Locate the cell with the specified text and output its (X, Y) center coordinate. 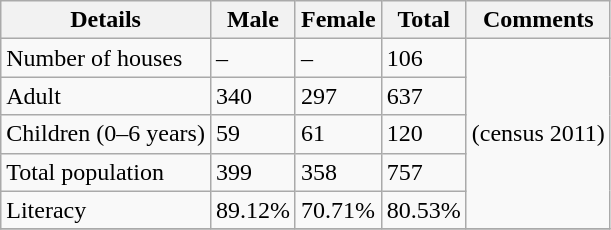
70.71% (338, 210)
Comments (538, 20)
120 (424, 134)
Details (106, 20)
106 (424, 58)
80.53% (424, 210)
(census 2011) (538, 134)
358 (338, 172)
Male (252, 20)
Number of houses (106, 58)
59 (252, 134)
Total population (106, 172)
757 (424, 172)
89.12% (252, 210)
399 (252, 172)
Total (424, 20)
61 (338, 134)
297 (338, 96)
Children (0–6 years) (106, 134)
340 (252, 96)
Female (338, 20)
Literacy (106, 210)
Adult (106, 96)
637 (424, 96)
